Locate the cell with the specified text and output its [x, y] center coordinate. 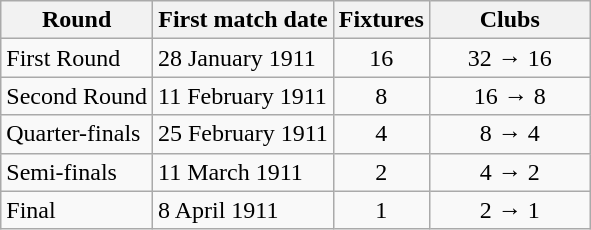
16 → 8 [510, 96]
4 [381, 134]
Fixtures [381, 20]
16 [381, 58]
2 [381, 172]
28 January 1911 [242, 58]
2 → 1 [510, 210]
11 March 1911 [242, 172]
8 [381, 96]
32 → 16 [510, 58]
Second Round [77, 96]
8 → 4 [510, 134]
First Round [77, 58]
Final [77, 210]
Clubs [510, 20]
Round [77, 20]
Semi-finals [77, 172]
8 April 1911 [242, 210]
25 February 1911 [242, 134]
1 [381, 210]
4 → 2 [510, 172]
Quarter-finals [77, 134]
11 February 1911 [242, 96]
First match date [242, 20]
